From the cell containing the given text, extract its center point as (X, Y) coordinate. 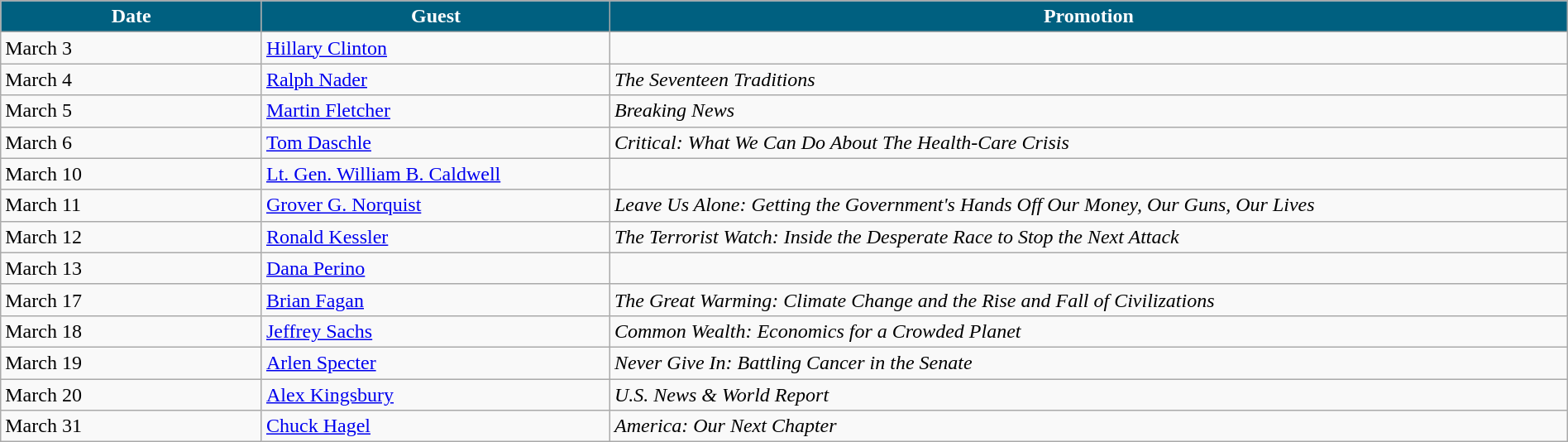
Critical: What We Can Do About The Health-Care Crisis (1088, 142)
Alex Kingsbury (435, 395)
March 3 (131, 48)
Common Wealth: Economics for a Crowded Planet (1088, 331)
March 13 (131, 268)
The Terrorist Watch: Inside the Desperate Race to Stop the Next Attack (1088, 237)
Never Give In: Battling Cancer in the Senate (1088, 363)
U.S. News & World Report (1088, 395)
Promotion (1088, 17)
Hillary Clinton (435, 48)
March 4 (131, 79)
Brian Fagan (435, 300)
Dana Perino (435, 268)
Ronald Kessler (435, 237)
March 20 (131, 395)
Guest (435, 17)
America: Our Next Chapter (1088, 426)
March 12 (131, 237)
March 19 (131, 363)
March 10 (131, 174)
March 31 (131, 426)
March 6 (131, 142)
March 18 (131, 331)
Martin Fletcher (435, 111)
Chuck Hagel (435, 426)
March 5 (131, 111)
The Great Warming: Climate Change and the Rise and Fall of Civilizations (1088, 300)
March 17 (131, 300)
Ralph Nader (435, 79)
Grover G. Norquist (435, 205)
Arlen Specter (435, 363)
Breaking News (1088, 111)
Jeffrey Sachs (435, 331)
Leave Us Alone: Getting the Government's Hands Off Our Money, Our Guns, Our Lives (1088, 205)
Lt. Gen. William B. Caldwell (435, 174)
Tom Daschle (435, 142)
March 11 (131, 205)
Date (131, 17)
The Seventeen Traditions (1088, 79)
